From the cell containing the given text, extract its center point as [x, y] coordinate. 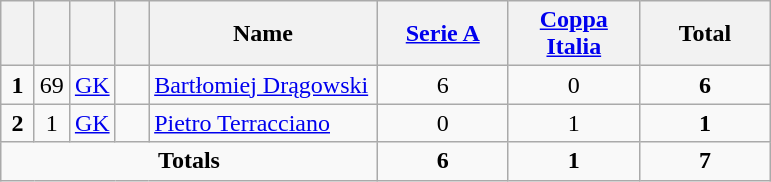
7 [704, 161]
Total [704, 34]
Serie A [442, 34]
Pietro Terracciano [264, 123]
2 [18, 123]
Name [264, 34]
69 [52, 85]
Bartłomiej Drągowski [264, 85]
Totals [189, 161]
Coppa Italia [574, 34]
